Capture the cell that displays the provided text and extract its (x, y) central coordinate. 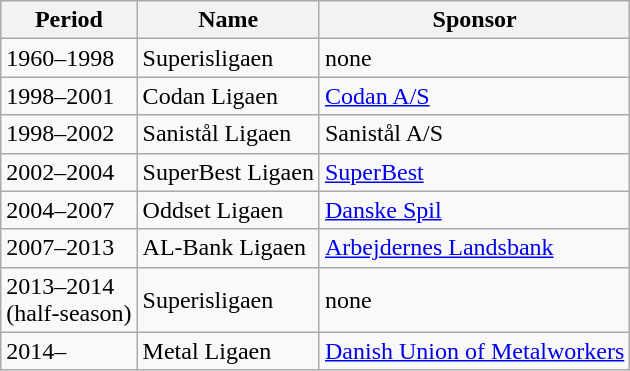
2007–2013 (69, 248)
Arbejdernes Landsbank (474, 248)
Name (228, 20)
2004–2007 (69, 210)
Sanistål Ligaen (228, 134)
Sponsor (474, 20)
Codan A/S (474, 96)
1998–2002 (69, 134)
2014– (69, 351)
1960–1998 (69, 58)
1998–2001 (69, 96)
Codan Ligaen (228, 96)
Metal Ligaen (228, 351)
2013–2014(half-season) (69, 300)
SuperBest Ligaen (228, 172)
Danish Union of Metalworkers (474, 351)
Oddset Ligaen (228, 210)
AL-Bank Ligaen (228, 248)
Sanistål A/S (474, 134)
SuperBest (474, 172)
Period (69, 20)
Danske Spil (474, 210)
2002–2004 (69, 172)
